Return the [X, Y] coordinate for the center point of the cell that contains the specified text.  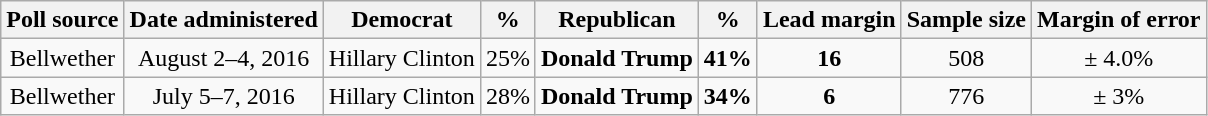
28% [508, 96]
July 5–7, 2016 [224, 96]
Republican [616, 20]
16 [829, 58]
Date administered [224, 20]
Lead margin [829, 20]
Democrat [402, 20]
34% [728, 96]
25% [508, 58]
± 3% [1118, 96]
776 [966, 96]
41% [728, 58]
Poll source [62, 20]
Margin of error [1118, 20]
508 [966, 58]
6 [829, 96]
± 4.0% [1118, 58]
August 2–4, 2016 [224, 58]
Sample size [966, 20]
